Scan for the cell matching the given text and deliver its (X, Y) coordinate at center. 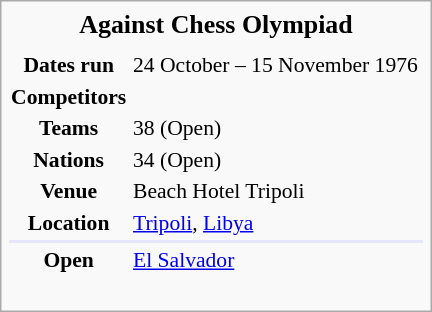
Open (69, 273)
El Salvador (278, 273)
Tripoli, Libya (278, 222)
Location (69, 222)
Against Chess Olympiad (216, 26)
Dates run (69, 65)
Teams (69, 128)
38 (Open) (278, 128)
34 (Open) (278, 159)
Beach Hotel Tripoli (278, 191)
24 October – 15 November 1976 (278, 65)
Nations (69, 159)
Competitors (69, 96)
Venue (69, 191)
